From the cell containing the given text, extract its center point as (X, Y) coordinate. 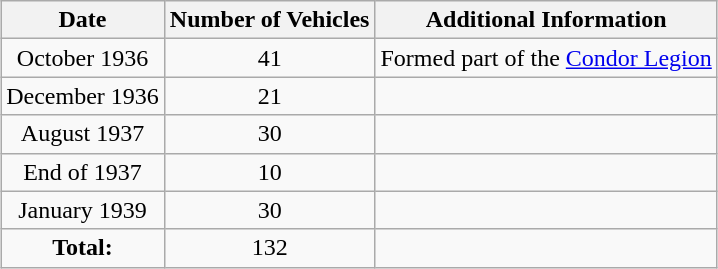
Formed part of the Condor Legion (546, 58)
Additional Information (546, 20)
41 (270, 58)
End of 1937 (83, 172)
Total: (83, 248)
August 1937 (83, 134)
December 1936 (83, 96)
Number of Vehicles (270, 20)
10 (270, 172)
21 (270, 96)
132 (270, 248)
January 1939 (83, 210)
October 1936 (83, 58)
Date (83, 20)
